Provide the (X, Y) coordinate of the cell's center where the given text is located.  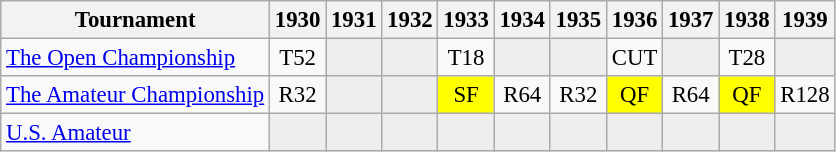
1936 (634, 20)
1930 (298, 20)
1934 (522, 20)
The Amateur Championship (136, 95)
1933 (466, 20)
1939 (805, 20)
1937 (691, 20)
1931 (354, 20)
1938 (747, 20)
SF (466, 95)
CUT (634, 58)
T52 (298, 58)
The Open Championship (136, 58)
T18 (466, 58)
1932 (410, 20)
T28 (747, 58)
1935 (578, 20)
U.S. Amateur (136, 133)
Tournament (136, 20)
R128 (805, 95)
